Find where the given text appears and provide that cell's center as (X, Y) coordinate. 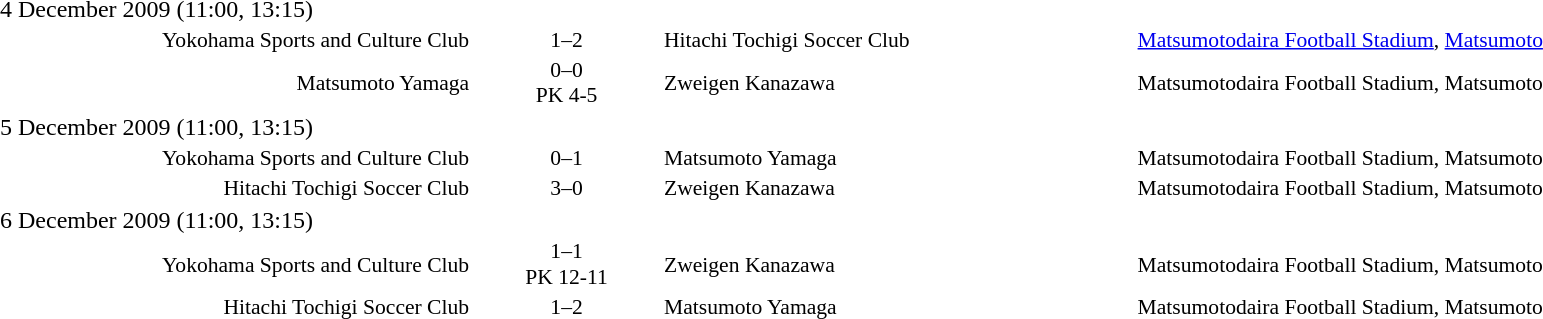
3–0 (566, 188)
0–0PK 4-5 (566, 83)
Hitachi Tochigi Soccer Club (898, 40)
0–1 (566, 158)
Matsumoto Yamaga (898, 158)
1–1PK 12-11 (566, 264)
1–2 (566, 40)
